From the cell containing the given text, extract its center point as [X, Y] coordinate. 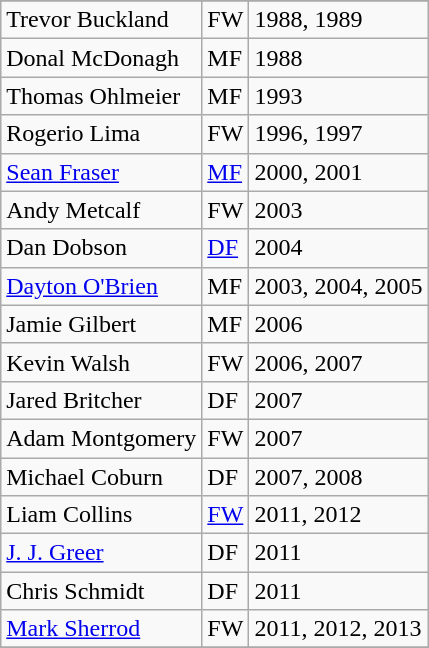
2003, 2004, 2005 [338, 286]
2006 [338, 324]
Dayton O'Brien [102, 286]
Jamie Gilbert [102, 324]
1996, 1997 [338, 134]
2011, 2012, 2013 [338, 629]
Adam Montgomery [102, 438]
1988 [338, 58]
Sean Fraser [102, 172]
2000, 2001 [338, 172]
J. J. Greer [102, 553]
2011, 2012 [338, 515]
Andy Metcalf [102, 210]
Donal McDonagh [102, 58]
2007, 2008 [338, 477]
Mark Sherrod [102, 629]
1993 [338, 96]
Dan Dobson [102, 248]
Kevin Walsh [102, 362]
Jared Britcher [102, 400]
Trevor Buckland [102, 20]
Michael Coburn [102, 477]
Chris Schmidt [102, 591]
Thomas Ohlmeier [102, 96]
2003 [338, 210]
2004 [338, 248]
Liam Collins [102, 515]
Rogerio Lima [102, 134]
1988, 1989 [338, 20]
2006, 2007 [338, 362]
